Locate the cell with the specified text and output its (X, Y) center coordinate. 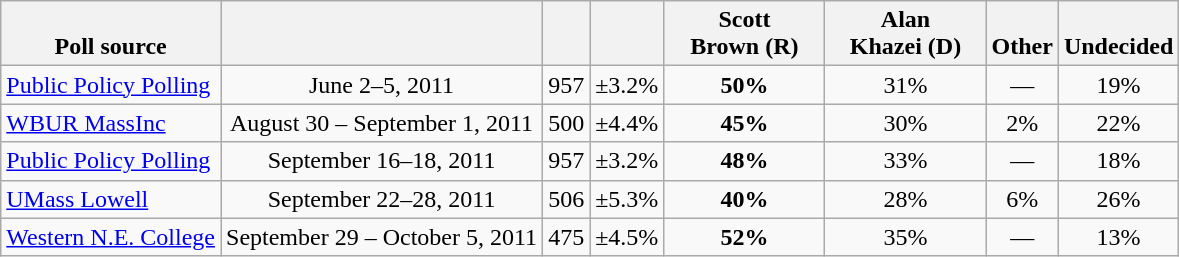
35% (906, 237)
±4.4% (627, 123)
28% (906, 199)
±4.5% (627, 237)
June 2–5, 2011 (381, 85)
26% (1118, 199)
Undecided (1118, 34)
September 22–28, 2011 (381, 199)
31% (906, 85)
19% (1118, 85)
September 16–18, 2011 (381, 161)
506 (566, 199)
45% (744, 123)
September 29 – October 5, 2011 (381, 237)
Western N.E. College (111, 237)
13% (1118, 237)
30% (906, 123)
2% (1022, 123)
40% (744, 199)
500 (566, 123)
±5.3% (627, 199)
33% (906, 161)
52% (744, 237)
50% (744, 85)
48% (744, 161)
WBUR MassInc (111, 123)
ScottBrown (R) (744, 34)
6% (1022, 199)
Other (1022, 34)
Poll source (111, 34)
AlanKhazei (D) (906, 34)
August 30 – September 1, 2011 (381, 123)
475 (566, 237)
18% (1118, 161)
22% (1118, 123)
UMass Lowell (111, 199)
